For the text-containing cell, return its midpoint in [X, Y] coordinate format. 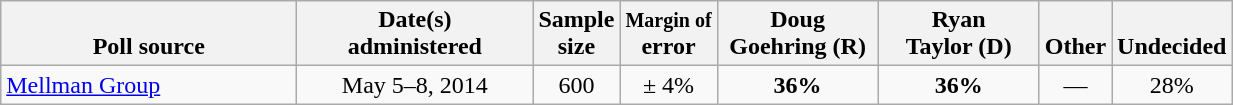
RyanTaylor (D) [958, 34]
600 [576, 85]
May 5–8, 2014 [415, 85]
Margin oferror [668, 34]
Date(s)administered [415, 34]
Poll source [149, 34]
Undecided [1172, 34]
— [1075, 85]
± 4% [668, 85]
Mellman Group [149, 85]
28% [1172, 85]
Other [1075, 34]
Samplesize [576, 34]
DougGoehring (R) [798, 34]
